Locate the cell with the specified text and output its [X, Y] center coordinate. 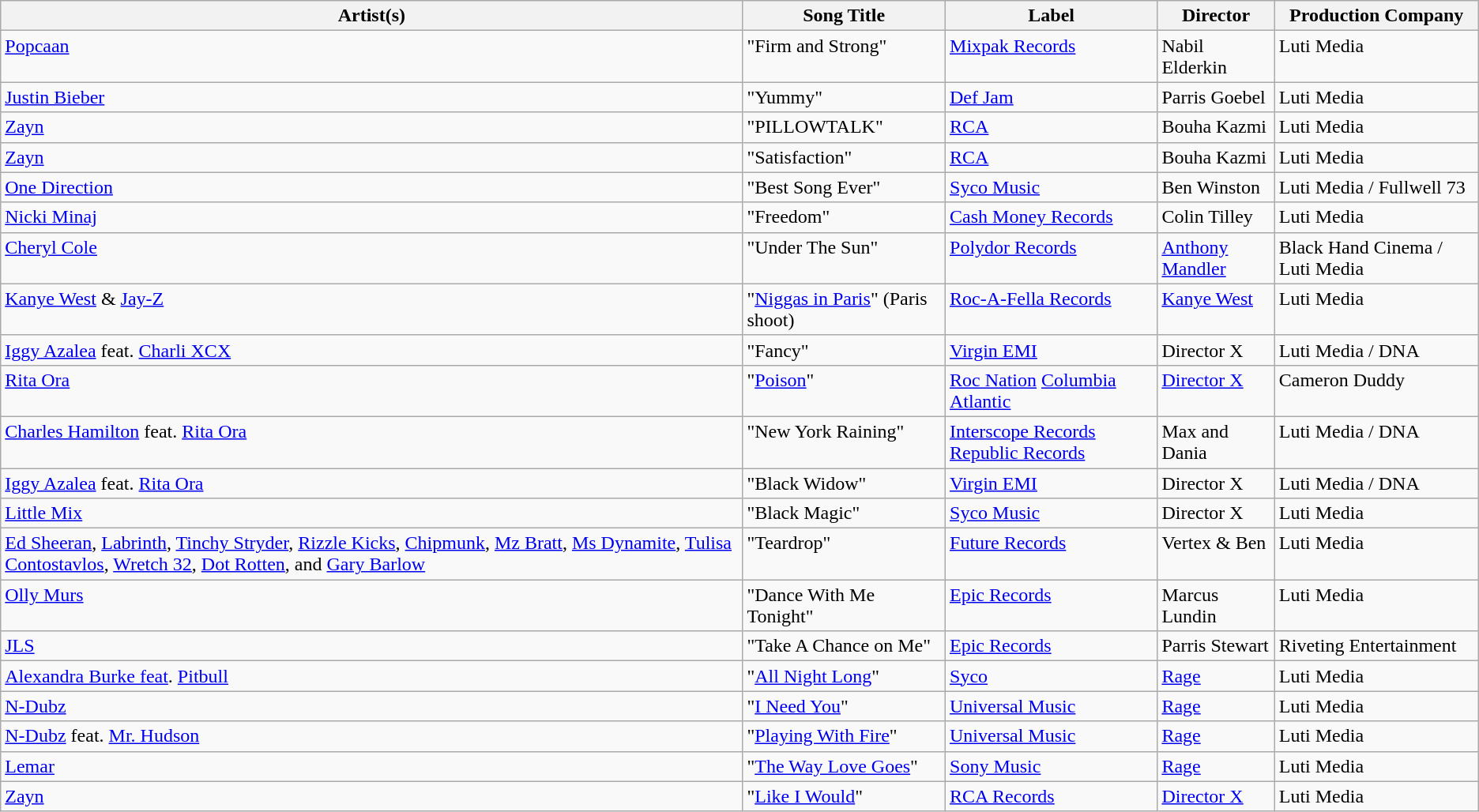
Kanye West & Jay-Z [371, 310]
N-Dubz [371, 706]
Roc-A-Fella Records [1052, 310]
Parris Stewart [1216, 646]
"Teardrop" [844, 554]
"Fancy" [844, 350]
Syco [1052, 676]
Nabil Elderkin [1216, 57]
Justin Bieber [371, 97]
Anthony Mandler [1216, 258]
"Yummy" [844, 97]
Label [1052, 16]
Nicki Minaj [371, 217]
"Satisfaction" [844, 157]
Ben Winston [1216, 187]
"Niggas in Paris" (Paris shoot) [844, 310]
Charles Hamilton feat. Rita Ora [371, 442]
"Poison" [844, 390]
"Take A Chance on Me" [844, 646]
Black Hand Cinema / Luti Media [1376, 258]
Production Company [1376, 16]
"Firm and Strong" [844, 57]
"Freedom" [844, 217]
Cameron Duddy [1376, 390]
Olly Murs [371, 605]
Popcaan [371, 57]
Interscope Records Republic Records [1052, 442]
Rita Ora [371, 390]
Marcus Lundin [1216, 605]
"Under The Sun" [844, 258]
"The Way Love Goes" [844, 766]
Artist(s) [371, 16]
Vertex & Ben [1216, 554]
"Dance With Me Tonight" [844, 605]
One Direction [371, 187]
JLS [371, 646]
RCA Records [1052, 796]
Future Records [1052, 554]
"New York Raining" [844, 442]
"I Need You" [844, 706]
Roc Nation Columbia Atlantic [1052, 390]
Max and Dania [1216, 442]
Mixpak Records [1052, 57]
Cheryl Cole [371, 258]
Iggy Azalea feat. Charli XCX [371, 350]
Little Mix [371, 513]
"PILLOWTALK" [844, 127]
Def Jam [1052, 97]
Riveting Entertainment [1376, 646]
Director [1216, 16]
Ed Sheeran, Labrinth, Tinchy Stryder, Rizzle Kicks, Chipmunk, Mz Bratt, Ms Dynamite, Tulisa Contostavlos, Wretch 32, Dot Rotten, and Gary Barlow [371, 554]
"Black Magic" [844, 513]
Colin Tilley [1216, 217]
"Black Widow" [844, 483]
N-Dubz feat. Mr. Hudson [371, 736]
"Like I Would" [844, 796]
Lemar [371, 766]
Cash Money Records [1052, 217]
Alexandra Burke feat. Pitbull [371, 676]
Parris Goebel [1216, 97]
Sony Music [1052, 766]
Luti Media / Fullwell 73 [1376, 187]
"All Night Long" [844, 676]
Kanye West [1216, 310]
Polydor Records [1052, 258]
Iggy Azalea feat. Rita Ora [371, 483]
"Playing With Fire" [844, 736]
Song Title [844, 16]
"Best Song Ever" [844, 187]
